Extract the [x, y] coordinate from the center of the cell holding the provided text.  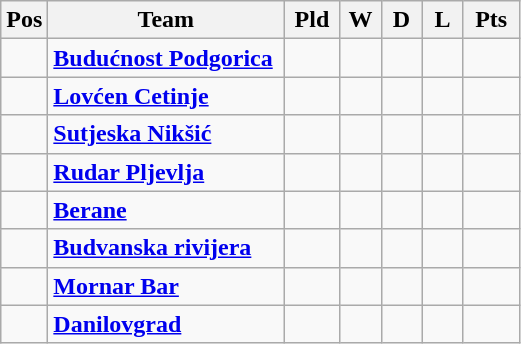
Pld [312, 20]
Mornar Bar [166, 286]
Budućnost Podgorica [166, 58]
Pts [491, 20]
Sutjeska Nikšić [166, 134]
Rudar Pljevlja [166, 172]
Danilovgrad [166, 324]
Budvanska rivijera [166, 248]
L [442, 20]
Pos [24, 20]
Team [166, 20]
W [360, 20]
D [402, 20]
Lovćen Cetinje [166, 96]
Berane [166, 210]
